From the cell containing the given text, extract its center point as [x, y] coordinate. 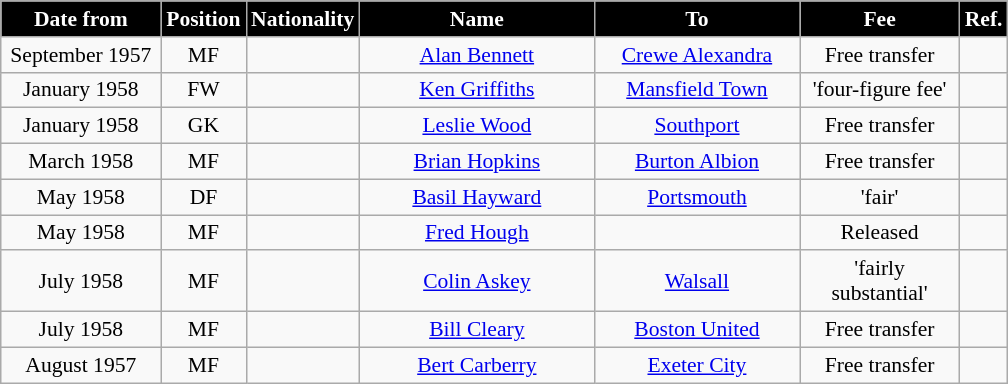
Leslie Wood [476, 126]
Released [880, 233]
Nationality [302, 19]
Exeter City [696, 365]
Ken Griffiths [476, 90]
Mansfield Town [696, 90]
Position [204, 19]
Southport [696, 126]
Ref. [984, 19]
Fee [880, 19]
Fred Hough [476, 233]
Walsall [696, 282]
Portsmouth [696, 197]
Brian Hopkins [476, 162]
Colin Askey [476, 282]
To [696, 19]
Name [476, 19]
'four-figure fee' [880, 90]
March 1958 [81, 162]
'fair' [880, 197]
Boston United [696, 330]
Basil Hayward [476, 197]
FW [204, 90]
Alan Bennett [476, 55]
Crewe Alexandra [696, 55]
DF [204, 197]
'fairly substantial' [880, 282]
September 1957 [81, 55]
Bill Cleary [476, 330]
GK [204, 126]
August 1957 [81, 365]
Date from [81, 19]
Burton Albion [696, 162]
Bert Carberry [476, 365]
